Capture the cell that displays the provided text and extract its (x, y) central coordinate. 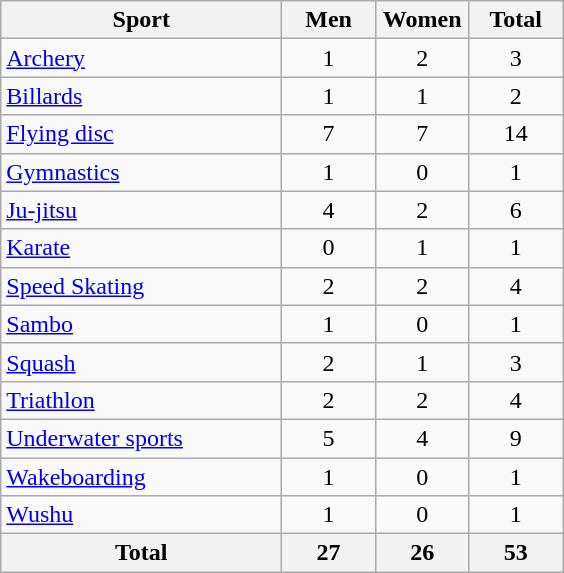
Karate (142, 248)
Gymnastics (142, 172)
27 (329, 553)
Sport (142, 20)
5 (329, 438)
26 (422, 553)
Archery (142, 58)
14 (516, 134)
Sambo (142, 324)
6 (516, 210)
Underwater sports (142, 438)
Squash (142, 362)
Wakeboarding (142, 477)
Flying disc (142, 134)
Billards (142, 96)
Speed Skating (142, 286)
Wushu (142, 515)
53 (516, 553)
Women (422, 20)
Ju-jitsu (142, 210)
9 (516, 438)
Triathlon (142, 400)
Men (329, 20)
